For the text-containing cell, return its midpoint in (X, Y) coordinate format. 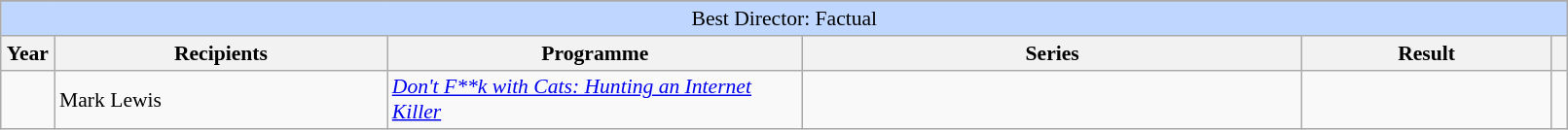
Best Director: Factual (784, 18)
Year (27, 53)
Recipients (221, 53)
Result (1426, 53)
Programme (596, 53)
Series (1053, 53)
Don't F**k with Cats: Hunting an Internet Killer (596, 99)
Mark Lewis (221, 99)
